Pinpoint the cell where the given text exists, returning its [x, y] midpoint coordinate. 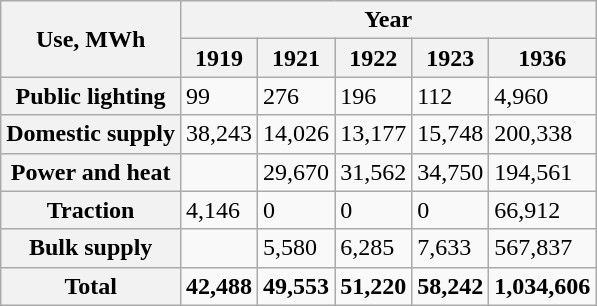
1921 [296, 58]
38,243 [218, 134]
Domestic supply [91, 134]
29,670 [296, 172]
Public lighting [91, 96]
1936 [542, 58]
Power and heat [91, 172]
66,912 [542, 210]
6,285 [374, 248]
1922 [374, 58]
567,837 [542, 248]
13,177 [374, 134]
34,750 [450, 172]
200,338 [542, 134]
5,580 [296, 248]
Total [91, 286]
Use, MWh [91, 39]
58,242 [450, 286]
196 [374, 96]
51,220 [374, 286]
4,146 [218, 210]
Traction [91, 210]
15,748 [450, 134]
49,553 [296, 286]
4,960 [542, 96]
Bulk supply [91, 248]
99 [218, 96]
194,561 [542, 172]
Year [388, 20]
7,633 [450, 248]
1923 [450, 58]
1,034,606 [542, 286]
112 [450, 96]
14,026 [296, 134]
31,562 [374, 172]
1919 [218, 58]
276 [296, 96]
42,488 [218, 286]
